Output the [X, Y] coordinate of the center of the cell containing the given text.  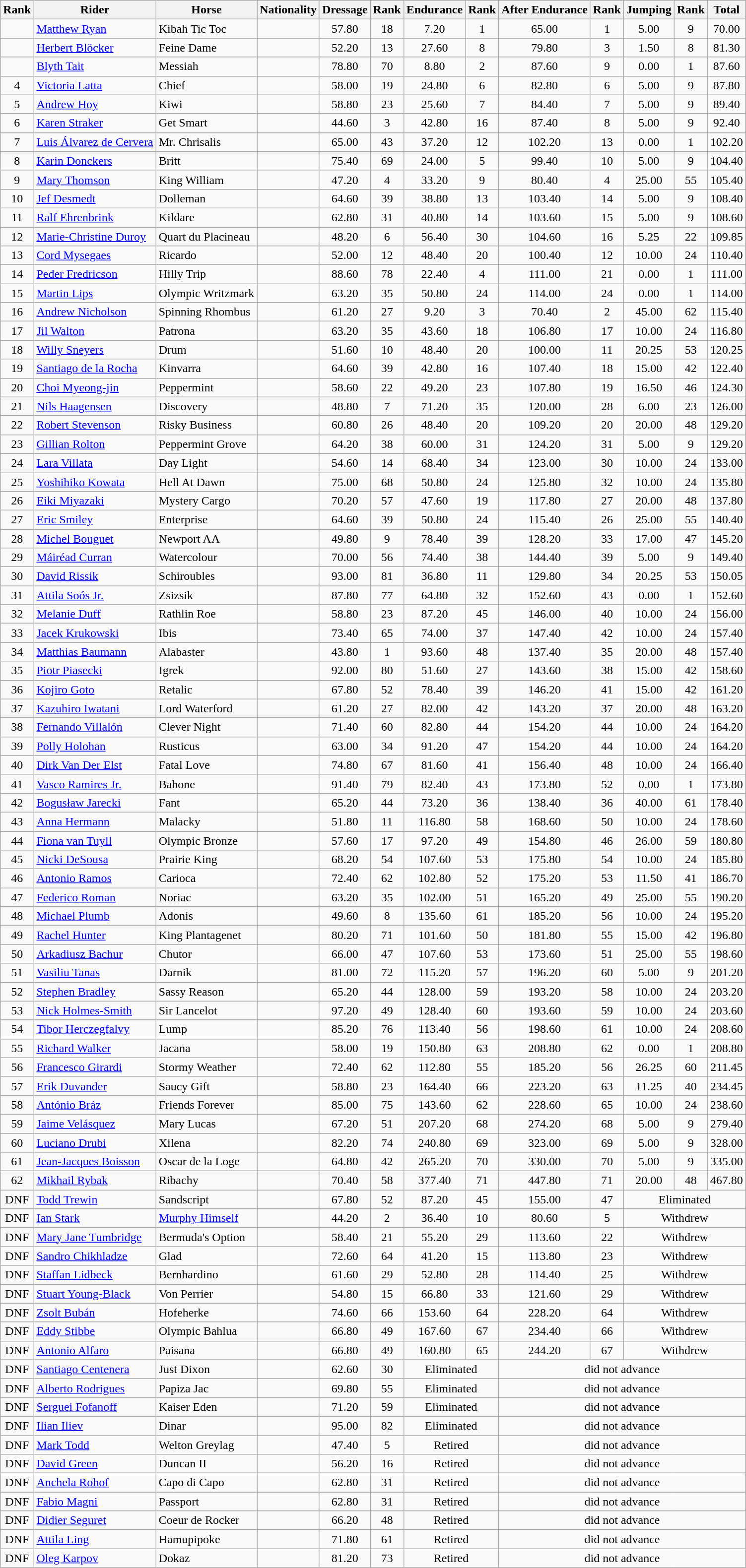
Risky Business [206, 425]
265.20 [434, 1162]
228.20 [545, 1313]
113.60 [545, 1237]
135.60 [434, 916]
Schiroubles [206, 576]
82.20 [344, 1142]
74 [387, 1142]
56.40 [434, 237]
38.80 [434, 198]
52.00 [344, 255]
Horse [206, 10]
48.80 [344, 406]
147.40 [545, 633]
115.20 [434, 973]
128.00 [434, 992]
108.40 [727, 198]
Day Light [206, 463]
67.20 [344, 1124]
43.60 [434, 331]
104.40 [727, 161]
100.00 [545, 350]
328.00 [727, 1142]
António Bráz [95, 1105]
81.60 [434, 765]
Papiza Jac [206, 1388]
47.60 [434, 501]
Bernhardino [206, 1275]
73.20 [434, 803]
11.50 [649, 878]
68.40 [434, 463]
80.60 [545, 1218]
75.00 [344, 482]
193.20 [545, 992]
330.00 [545, 1162]
Richard Walker [95, 1048]
Olympic Bahlua [206, 1331]
107.80 [545, 387]
146.20 [545, 690]
Matthew Ryan [95, 29]
Piotr Piasecki [95, 671]
Welton Greylag [206, 1445]
Máiréad Curran [95, 558]
73.40 [344, 633]
84.40 [545, 104]
125.80 [545, 482]
47.40 [344, 1445]
274.20 [545, 1124]
Patrona [206, 331]
Herbert Blöcker [95, 48]
Fabio Magni [95, 1502]
Drum [206, 350]
44.20 [344, 1218]
161.20 [727, 690]
Igrek [206, 671]
80 [387, 671]
6.00 [649, 406]
74.00 [434, 633]
Watercolour [206, 558]
Jumping [649, 10]
122.40 [727, 369]
David Rissik [95, 576]
9.20 [434, 312]
167.60 [434, 1331]
Bahone [206, 784]
211.45 [727, 1067]
92.00 [344, 671]
Oleg Karpov [95, 1558]
74.60 [344, 1313]
Peppermint Grove [206, 444]
Sandscript [206, 1199]
Discovery [206, 406]
63.00 [344, 746]
71.40 [344, 727]
33.20 [434, 180]
Luis Álvarez de Cervera [95, 142]
Polly Holohan [95, 746]
Lump [206, 1029]
52.80 [434, 1275]
143.20 [545, 708]
26.25 [649, 1067]
Mystery Cargo [206, 501]
62.60 [344, 1369]
128.20 [545, 538]
Anchela Rohof [95, 1483]
Zsolt Bubán [95, 1313]
Ibis [206, 633]
Dressage [344, 10]
71.80 [344, 1539]
Noriac [206, 897]
Nick Holmes-Smith [95, 1010]
117.80 [545, 501]
85.20 [344, 1029]
Mary Jane Tumbridge [95, 1237]
60.80 [344, 425]
146.00 [545, 614]
Clever Night [206, 727]
102.00 [434, 897]
78 [387, 274]
140.40 [727, 519]
Karin Donckers [95, 161]
173.60 [545, 954]
Santiago Centenera [95, 1369]
113.40 [434, 1029]
Fatal Love [206, 765]
Stormy Weather [206, 1067]
Olympic Bronze [206, 841]
Glad [206, 1256]
99.40 [545, 161]
175.80 [545, 860]
155.00 [545, 1199]
Mr. Chrisalis [206, 142]
Paisana [206, 1350]
Kildare [206, 217]
Rathlin Roe [206, 614]
135.80 [727, 482]
180.80 [727, 841]
323.00 [545, 1142]
54.60 [344, 463]
8.80 [434, 66]
103.40 [545, 198]
57.60 [344, 841]
77 [387, 595]
11.25 [649, 1086]
228.60 [545, 1105]
144.40 [545, 558]
Saucy Gift [206, 1086]
72.60 [344, 1256]
40.80 [434, 217]
Quart du Placineau [206, 237]
Malacky [206, 821]
43.80 [344, 652]
Jean-Jacques Boisson [95, 1162]
49.80 [344, 538]
Yoshihiko Kowata [95, 482]
166.40 [727, 765]
112.80 [434, 1067]
5.25 [649, 237]
Messiah [206, 66]
81.00 [344, 973]
Choi Myeong-jin [95, 387]
Todd Trewin [95, 1199]
Nicki DeSousa [95, 860]
Andrew Nicholson [95, 312]
Darnik [206, 973]
92.40 [727, 123]
196.20 [545, 973]
Rachel Hunter [95, 935]
195.20 [727, 916]
Santiago de la Rocha [95, 369]
138.40 [545, 803]
113.80 [545, 1256]
82.00 [434, 708]
Antonio Ramos [95, 878]
Michel Bouguet [95, 538]
49.60 [344, 916]
109.85 [727, 237]
Endurance [434, 10]
45.00 [649, 312]
150.80 [434, 1048]
128.40 [434, 1010]
Sandro Chikhladze [95, 1256]
Hamupipoke [206, 1539]
36.80 [434, 576]
Carioca [206, 878]
Ilian Iliev [95, 1426]
36.40 [434, 1218]
154.80 [545, 841]
377.40 [434, 1181]
Martin Lips [95, 293]
Ricardo [206, 255]
Mary Thomson [95, 180]
335.00 [727, 1162]
168.60 [545, 821]
61.60 [344, 1275]
160.80 [434, 1350]
Retalic [206, 690]
Melanie Duff [95, 614]
Lord Waterford [206, 708]
Erik Duvander [95, 1086]
120.00 [545, 406]
Bogusław Jarecki [95, 803]
Von Perrier [206, 1294]
87.40 [545, 123]
66.20 [344, 1520]
105.40 [727, 180]
16.50 [649, 387]
81.30 [727, 48]
Kinvarra [206, 369]
54.80 [344, 1294]
51.80 [344, 821]
27.60 [434, 48]
124.20 [545, 444]
King Plantagenet [206, 935]
Passport [206, 1502]
Friends Forever [206, 1105]
107.40 [545, 369]
Blyth Tait [95, 66]
60.00 [434, 444]
240.80 [434, 1142]
74.80 [344, 765]
75.40 [344, 161]
Karen Straker [95, 123]
Dinar [206, 1426]
121.60 [545, 1294]
Enterprise [206, 519]
70.20 [344, 501]
58.40 [344, 1237]
100.40 [545, 255]
74.40 [434, 558]
Matthias Baumann [95, 652]
156.40 [545, 765]
Alberto Rodrigues [95, 1388]
109.20 [545, 425]
145.20 [727, 538]
Attila Soós Jr. [95, 595]
201.20 [727, 973]
137.80 [727, 501]
110.40 [727, 255]
72 [387, 973]
Arkadiusz Bachur [95, 954]
Peder Fredricson [95, 274]
101.60 [434, 935]
48.20 [344, 237]
91.20 [434, 746]
Dokaz [206, 1558]
163.20 [727, 708]
81 [387, 576]
82.40 [434, 784]
Dolleman [206, 198]
106.80 [545, 331]
193.60 [545, 1010]
Jef Desmedt [95, 198]
52.20 [344, 48]
Murphy Himself [206, 1218]
123.00 [545, 463]
17.00 [649, 538]
Jil Walton [95, 331]
80.20 [344, 935]
Kaiser Eden [206, 1407]
Total [727, 10]
185.80 [727, 860]
153.60 [434, 1313]
76 [387, 1029]
47.20 [344, 180]
Nils Haagensen [95, 406]
120.25 [727, 350]
Kazuhiro Iwatani [95, 708]
164.40 [434, 1086]
126.00 [727, 406]
88.60 [344, 274]
Eddy Stibbe [95, 1331]
Nationality [288, 10]
Mary Lucas [206, 1124]
114.40 [545, 1275]
24.80 [434, 85]
82 [387, 1426]
238.60 [727, 1105]
93.60 [434, 652]
Eiki Miyazaki [95, 501]
Rusticus [206, 746]
95.00 [344, 1426]
Prairie King [206, 860]
Hofeherke [206, 1313]
Olympic Writzmark [206, 293]
Sir Lancelot [206, 1010]
Ralf Ehrenbrink [95, 217]
Rider [95, 10]
223.20 [545, 1086]
58.60 [344, 387]
Capo di Capo [206, 1483]
Coeur de Rocker [206, 1520]
Robert Stevenson [95, 425]
178.40 [727, 803]
234.45 [727, 1086]
Michael Plumb [95, 916]
75 [387, 1105]
68.20 [344, 860]
25.60 [434, 104]
165.20 [545, 897]
190.20 [727, 897]
Didier Seguret [95, 1520]
79.80 [545, 48]
85.00 [344, 1105]
Mark Todd [95, 1445]
56.20 [344, 1464]
80.40 [545, 180]
203.60 [727, 1010]
37.20 [434, 142]
133.00 [727, 463]
Mikhail Rybak [95, 1181]
Eric Smiley [95, 519]
175.20 [545, 878]
1.50 [649, 48]
Lara Villata [95, 463]
Duncan II [206, 1464]
40.00 [649, 803]
69.80 [344, 1388]
Andrew Hoy [95, 104]
104.60 [545, 237]
Vasco Ramires Jr. [95, 784]
49.20 [434, 387]
Chief [206, 85]
102.80 [434, 878]
447.80 [545, 1181]
64.20 [344, 444]
David Green [95, 1464]
93.00 [344, 576]
Fernando Villalón [95, 727]
Marie-Christine Duroy [95, 237]
Fiona van Tuyll [95, 841]
Anna Hermann [95, 821]
Willy Sneyers [95, 350]
22.40 [434, 274]
124.30 [727, 387]
108.60 [727, 217]
207.20 [434, 1124]
181.80 [545, 935]
Kiwi [206, 104]
Chutor [206, 954]
Luciano Drubi [95, 1142]
After Endurance [545, 10]
Tibor Herczegfalvy [95, 1029]
44.60 [344, 123]
244.20 [545, 1350]
Dirk Van Der Elst [95, 765]
Hell At Dawn [206, 482]
55.20 [434, 1237]
89.40 [727, 104]
103.60 [545, 217]
Vasiliu Tanas [95, 973]
41.20 [434, 1256]
81.20 [344, 1558]
Fant [206, 803]
Stuart Young-Black [95, 1294]
Britt [206, 161]
Staffan Lidbeck [95, 1275]
79 [387, 784]
Bermuda's Option [206, 1237]
Zsizsik [206, 595]
149.40 [727, 558]
Get Smart [206, 123]
150.05 [727, 576]
Oscar de la Loge [206, 1162]
156.00 [727, 614]
178.60 [727, 821]
158.60 [727, 671]
King William [206, 180]
Gillian Rolton [95, 444]
Sassy Reason [206, 992]
Jacana [206, 1048]
Jaime Velásquez [95, 1124]
91.40 [344, 784]
279.40 [727, 1124]
24.00 [434, 161]
Ian Stark [95, 1218]
7.20 [434, 29]
Stephen Bradley [95, 992]
Attila Ling [95, 1539]
Jacek Krukowski [95, 633]
Hilly Trip [206, 274]
Ribachy [206, 1181]
Spinning Rhombus [206, 312]
73 [387, 1558]
137.40 [545, 652]
Alabaster [206, 652]
57.80 [344, 29]
Just Dixon [206, 1369]
Adonis [206, 916]
26.00 [649, 841]
Francesco Girardi [95, 1067]
Serguei Fofanoff [95, 1407]
467.80 [727, 1181]
Feine Dame [206, 48]
129.80 [545, 576]
208.60 [727, 1029]
Antonio Alfaro [95, 1350]
Federico Roman [95, 897]
Kibah Tic Toc [206, 29]
Victoria Latta [95, 85]
78.80 [344, 66]
Kojiro Goto [95, 690]
Newport AA [206, 538]
186.70 [727, 878]
203.20 [727, 992]
66.00 [344, 954]
Peppermint [206, 387]
Xilena [206, 1142]
234.40 [545, 1331]
Cord Mysegaes [95, 255]
196.80 [727, 935]
